Detect which cell encompasses the target text, then output its [X, Y] center coordinate. 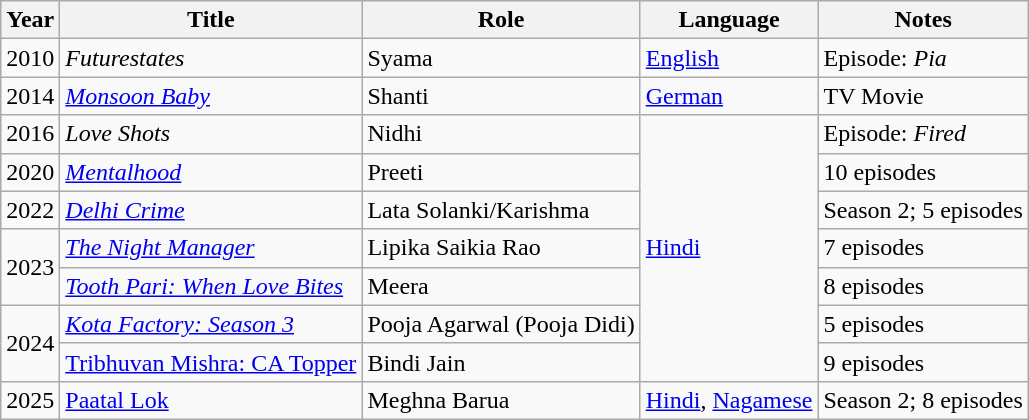
2024 [30, 343]
Futurestates [211, 58]
Year [30, 20]
2020 [30, 172]
Episode: Pia [923, 58]
Kota Factory: Season 3 [211, 324]
Season 2; 8 episodes [923, 400]
Love Shots [211, 134]
Role [501, 20]
Nidhi [501, 134]
Title [211, 20]
10 episodes [923, 172]
TV Movie [923, 96]
Pooja Agarwal (Pooja Didi) [501, 324]
2016 [30, 134]
Language [729, 20]
Delhi Crime [211, 210]
Lata Solanki/Karishma [501, 210]
2014 [30, 96]
Shanti [501, 96]
Lipika Saikia Rao [501, 248]
Meera [501, 286]
Paatal Lok [211, 400]
The Night Manager [211, 248]
Mentalhood [211, 172]
Monsoon Baby [211, 96]
Preeti [501, 172]
5 episodes [923, 324]
German [729, 96]
Episode: Fired [923, 134]
Notes [923, 20]
Bindi Jain [501, 362]
9 episodes [923, 362]
2010 [30, 58]
2025 [30, 400]
Tribhuvan Mishra: CA Topper [211, 362]
Tooth Pari: When Love Bites [211, 286]
English [729, 58]
Hindi, Nagamese [729, 400]
8 episodes [923, 286]
2023 [30, 267]
Syama [501, 58]
2022 [30, 210]
7 episodes [923, 248]
Meghna Barua [501, 400]
Season 2; 5 episodes [923, 210]
Hindi [729, 248]
